Return (X, Y) of the center of cell containing provided text 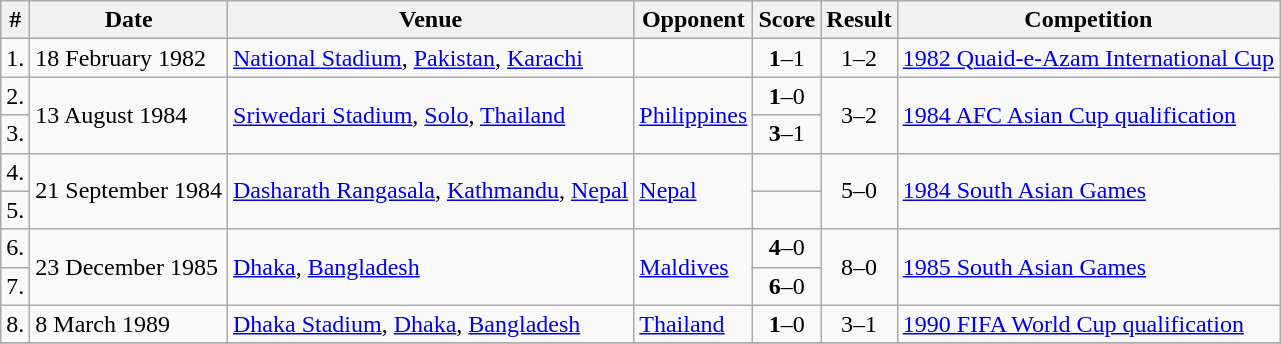
Thailand (694, 324)
1984 South Asian Games (1088, 191)
Dhaka Stadium, Dhaka, Bangladesh (431, 324)
21 September 1984 (129, 191)
7. (16, 286)
4. (16, 172)
5. (16, 210)
23 December 1985 (129, 267)
National Stadium, Pakistan, Karachi (431, 58)
18 February 1982 (129, 58)
Result (859, 20)
Dasharath Rangasala, Kathmandu, Nepal (431, 191)
Venue (431, 20)
Opponent (694, 20)
8–0 (859, 267)
Score (787, 20)
1982 Quaid-e-Azam International Cup (1088, 58)
Philippines (694, 115)
4–0 (787, 248)
3–2 (859, 115)
13 August 1984 (129, 115)
Maldives (694, 267)
3. (16, 134)
1990 FIFA World Cup qualification (1088, 324)
8 March 1989 (129, 324)
Dhaka, Bangladesh (431, 267)
1–2 (859, 58)
1984 AFC Asian Cup qualification (1088, 115)
6. (16, 248)
# (16, 20)
2. (16, 96)
Competition (1088, 20)
8. (16, 324)
1–1 (787, 58)
1985 South Asian Games (1088, 267)
6–0 (787, 286)
Sriwedari Stadium, Solo, Thailand (431, 115)
1. (16, 58)
Nepal (694, 191)
5–0 (859, 191)
Date (129, 20)
